Detect which cell encompasses the target text, then output its (x, y) center coordinate. 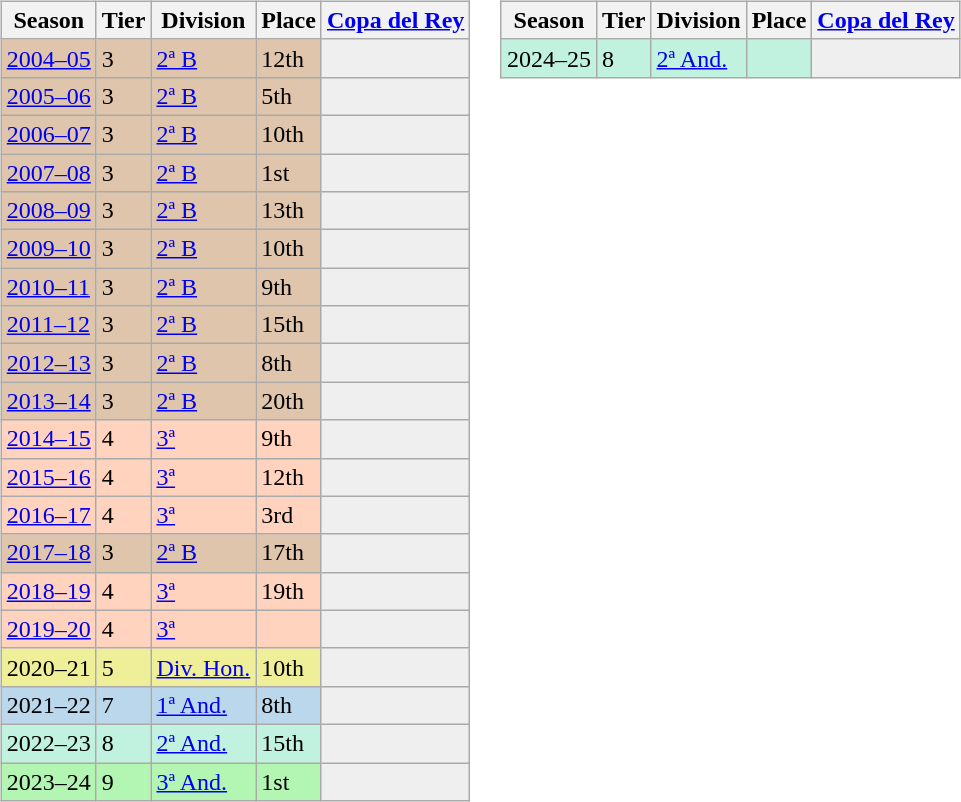
2006–07 (48, 134)
3ª And. (204, 781)
2013–14 (48, 401)
2016–17 (48, 515)
2009–10 (48, 249)
2023–24 (48, 781)
2019–20 (48, 629)
2005–06 (48, 96)
2015–16 (48, 477)
2012–13 (48, 363)
2010–11 (48, 287)
Div. Hon. (204, 667)
2024–25 (548, 58)
7 (124, 705)
1ª And. (204, 705)
2021–22 (48, 705)
2022–23 (48, 743)
5 (124, 667)
2018–19 (48, 591)
2011–12 (48, 325)
2004–05 (48, 58)
5th (289, 96)
9 (124, 781)
3rd (289, 515)
2008–09 (48, 211)
2020–21 (48, 667)
2014–15 (48, 439)
20th (289, 401)
2017–18 (48, 553)
2007–08 (48, 173)
17th (289, 553)
13th (289, 211)
19th (289, 591)
